Return the [x, y] coordinate for the center point of the cell that contains the specified text.  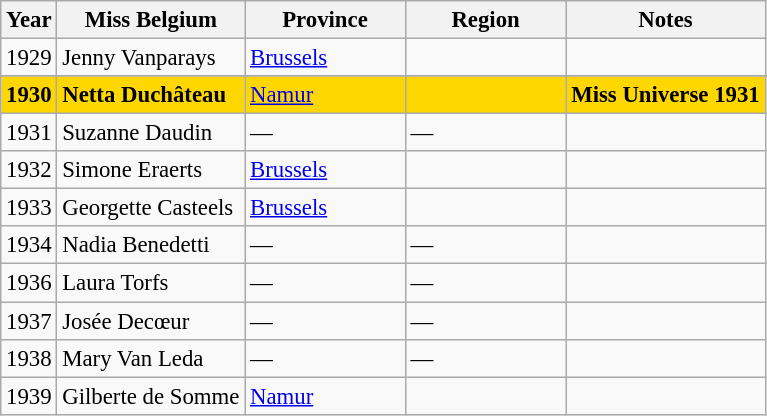
1931 [29, 133]
1938 [29, 358]
Suzanne Daudin [151, 133]
Jenny Vanparays [151, 58]
1929 [29, 58]
Netta Duchâteau [151, 95]
Notes [666, 20]
Region [486, 20]
1930 [29, 95]
Nadia Benedetti [151, 245]
Josée Decœur [151, 321]
1939 [29, 396]
Laura Torfs [151, 283]
1937 [29, 321]
Gilberte de Somme [151, 396]
Miss Belgium [151, 20]
1936 [29, 283]
Year [29, 20]
Georgette Casteels [151, 208]
1934 [29, 245]
1932 [29, 170]
Mary Van Leda [151, 358]
1933 [29, 208]
Province [326, 20]
Simone Eraerts [151, 170]
Miss Universe 1931 [666, 95]
